Return (x, y) of the center of cell containing provided text 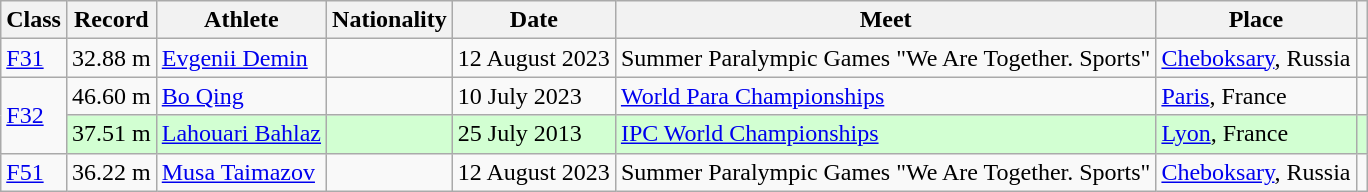
Bo Qing (241, 96)
Athlete (241, 20)
46.60 m (111, 96)
Date (534, 20)
Evgenii Demin (241, 58)
37.51 m (111, 134)
32.88 m (111, 58)
F51 (34, 172)
F32 (34, 115)
25 July 2013 (534, 134)
Paris, France (1256, 96)
10 July 2023 (534, 96)
Lahouari Bahlaz (241, 134)
IPC World Championships (886, 134)
Place (1256, 20)
Musa Taimazov (241, 172)
Meet (886, 20)
Lyon, France (1256, 134)
36.22 m (111, 172)
Nationality (390, 20)
Record (111, 20)
World Para Championships (886, 96)
Class (34, 20)
F31 (34, 58)
